Return the [x, y] coordinate for the center point of the cell that contains the specified text.  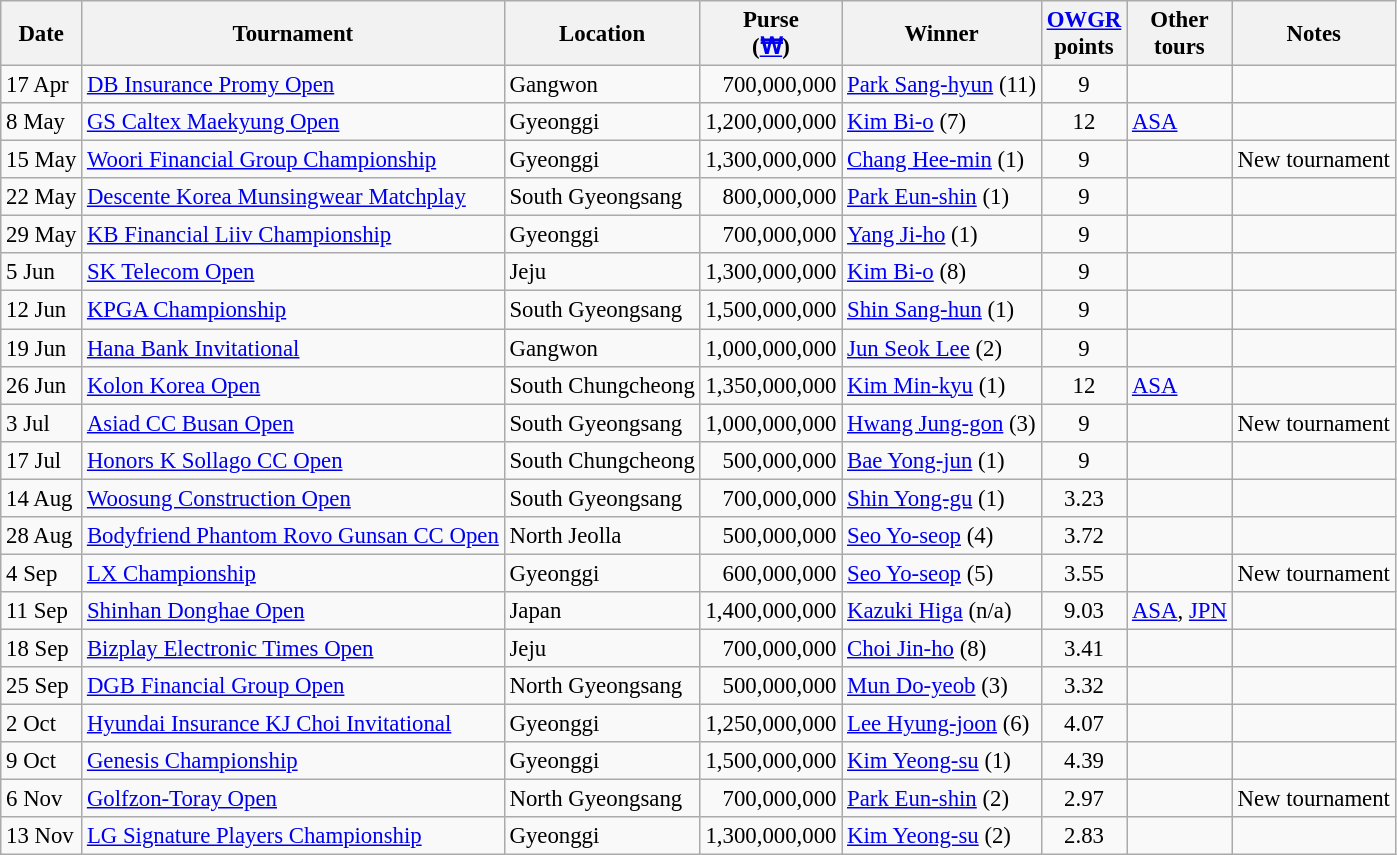
4.39 [1084, 761]
Shinhan Donghae Open [294, 611]
5 Jun [42, 273]
Location [602, 34]
3 Jul [42, 423]
Date [42, 34]
Kim Min-kyu (1) [942, 385]
3.41 [1084, 648]
2 Oct [42, 724]
Woori Financial Group Championship [294, 160]
6 Nov [42, 799]
Jun Seok Lee (2) [942, 348]
Kolon Korea Open [294, 385]
Asiad CC Busan Open [294, 423]
Descente Korea Munsingwear Matchplay [294, 197]
SK Telecom Open [294, 273]
Seo Yo-seop (4) [942, 536]
800,000,000 [771, 197]
Seo Yo-seop (5) [942, 573]
3.23 [1084, 498]
Lee Hyung-joon (6) [942, 724]
Kazuki Higa (n/a) [942, 611]
Park Eun-shin (1) [942, 197]
17 Apr [42, 85]
Park Sang-hyun (11) [942, 85]
ASA, JPN [1180, 611]
LX Championship [294, 573]
Japan [602, 611]
Bae Yong-jun (1) [942, 460]
17 Jul [42, 460]
Purse(₩) [771, 34]
Hwang Jung-gon (3) [942, 423]
Hyundai Insurance KJ Choi Invitational [294, 724]
Kim Yeong-su (2) [942, 836]
Park Eun-shin (2) [942, 799]
11 Sep [42, 611]
14 Aug [42, 498]
1,400,000,000 [771, 611]
Bizplay Electronic Times Open [294, 648]
9 Oct [42, 761]
1,250,000,000 [771, 724]
600,000,000 [771, 573]
Hana Bank Invitational [294, 348]
Winner [942, 34]
1,200,000,000 [771, 122]
22 May [42, 197]
15 May [42, 160]
Yang Ji-ho (1) [942, 235]
DGB Financial Group Open [294, 686]
Mun Do-yeob (3) [942, 686]
Choi Jin-ho (8) [942, 648]
DB Insurance Promy Open [294, 85]
25 Sep [42, 686]
2.97 [1084, 799]
Genesis Championship [294, 761]
28 Aug [42, 536]
26 Jun [42, 385]
KB Financial Liiv Championship [294, 235]
8 May [42, 122]
Bodyfriend Phantom Rovo Gunsan CC Open [294, 536]
Honors K Sollago CC Open [294, 460]
4 Sep [42, 573]
9.03 [1084, 611]
LG Signature Players Championship [294, 836]
Shin Sang-hun (1) [942, 310]
Shin Yong-gu (1) [942, 498]
Othertours [1180, 34]
18 Sep [42, 648]
12 Jun [42, 310]
3.55 [1084, 573]
Tournament [294, 34]
GS Caltex Maekyung Open [294, 122]
2.83 [1084, 836]
OWGRpoints [1084, 34]
KPGA Championship [294, 310]
3.32 [1084, 686]
Kim Bi-o (7) [942, 122]
Chang Hee-min (1) [942, 160]
Woosung Construction Open [294, 498]
3.72 [1084, 536]
13 Nov [42, 836]
29 May [42, 235]
19 Jun [42, 348]
1,350,000,000 [771, 385]
North Jeolla [602, 536]
Kim Yeong-su (1) [942, 761]
4.07 [1084, 724]
Notes [1314, 34]
Golfzon-Toray Open [294, 799]
Kim Bi-o (8) [942, 273]
